Return (X, Y) of the center of cell containing provided text 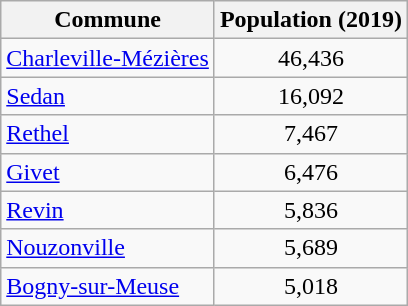
Revin (108, 210)
6,476 (310, 172)
5,689 (310, 248)
Charleville-Mézières (108, 58)
Rethel (108, 134)
Sedan (108, 96)
Givet (108, 172)
16,092 (310, 96)
5,836 (310, 210)
5,018 (310, 286)
Commune (108, 20)
7,467 (310, 134)
Population (2019) (310, 20)
Nouzonville (108, 248)
46,436 (310, 58)
Bogny-sur-Meuse (108, 286)
